Detect which cell encompasses the target text, then output its [X, Y] center coordinate. 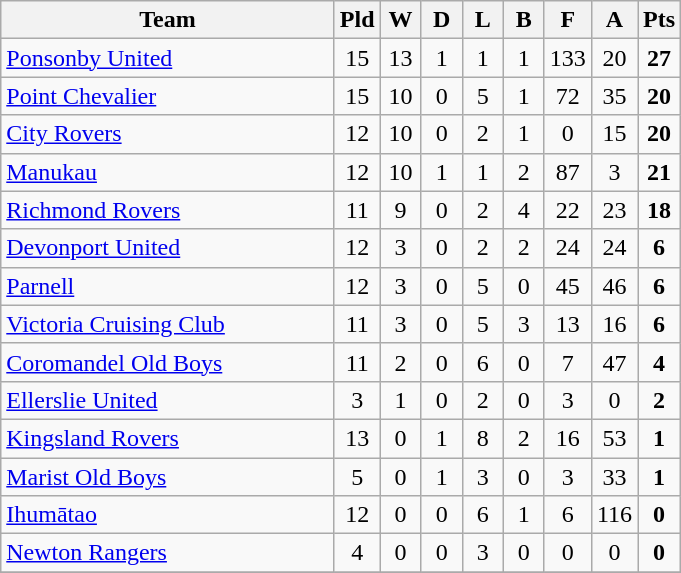
Marist Old Boys [168, 477]
Pld [357, 20]
Coromandel Old Boys [168, 362]
Kingsland Rovers [168, 438]
F [568, 20]
47 [614, 362]
Newton Rangers [168, 553]
Ellerslie United [168, 400]
9 [400, 210]
Team [168, 20]
72 [568, 96]
116 [614, 515]
Victoria Cruising Club [168, 324]
18 [660, 210]
W [400, 20]
Pts [660, 20]
22 [568, 210]
Ihumātao [168, 515]
City Rovers [168, 134]
D [442, 20]
27 [660, 58]
133 [568, 58]
Devonport United [168, 248]
B [524, 20]
33 [614, 477]
A [614, 20]
45 [568, 286]
7 [568, 362]
8 [482, 438]
53 [614, 438]
87 [568, 172]
21 [660, 172]
Richmond Rovers [168, 210]
Manukau [168, 172]
23 [614, 210]
Ponsonby United [168, 58]
L [482, 20]
Point Chevalier [168, 96]
46 [614, 286]
Parnell [168, 286]
35 [614, 96]
